Capture the cell that displays the provided text and extract its [x, y] central coordinate. 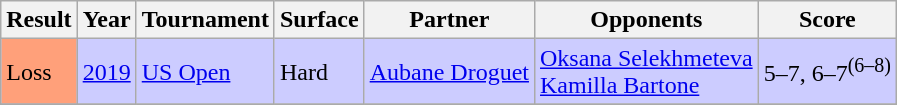
Year [106, 20]
Loss [39, 72]
Result [39, 20]
5–7, 6–7(6–8) [827, 72]
Opponents [646, 20]
2019 [106, 72]
US Open [205, 72]
Hard [319, 72]
Tournament [205, 20]
Surface [319, 20]
Oksana Selekhmeteva Kamilla Bartone [646, 72]
Partner [449, 20]
Aubane Droguet [449, 72]
Score [827, 20]
